Capture the cell that displays the provided text and extract its [x, y] central coordinate. 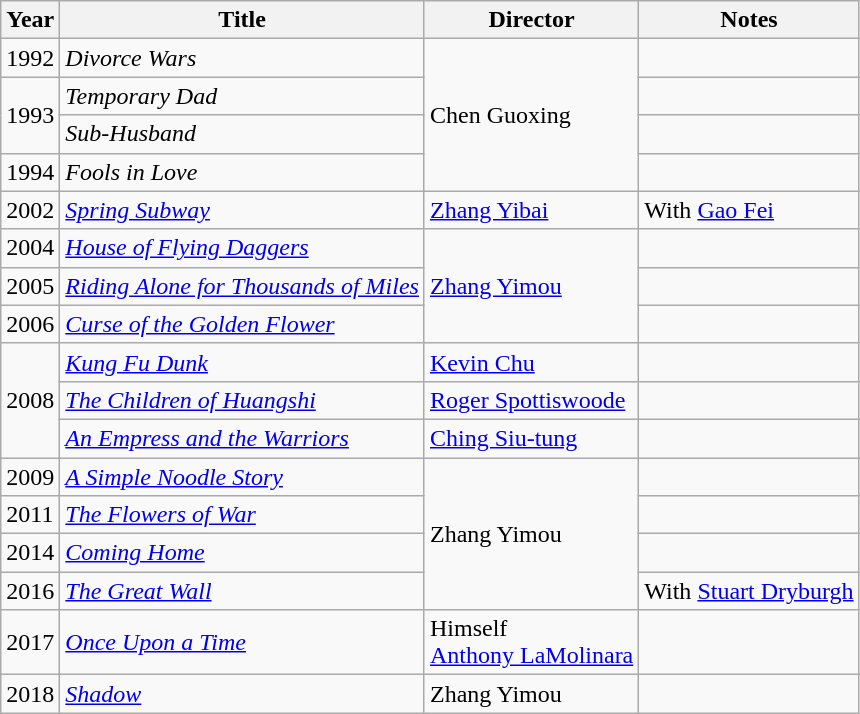
The Great Wall [242, 591]
HimselfAnthony LaMolinara [531, 642]
2011 [30, 515]
Chen Guoxing [531, 115]
The Children of Huangshi [242, 400]
2005 [30, 286]
Director [531, 20]
Title [242, 20]
Once Upon a Time [242, 642]
A Simple Noodle Story [242, 477]
2006 [30, 324]
Riding Alone for Thousands of Miles [242, 286]
2018 [30, 694]
2016 [30, 591]
Fools in Love [242, 172]
Temporary Dad [242, 96]
House of Flying Daggers [242, 248]
Kevin Chu [531, 362]
Notes [749, 20]
1993 [30, 115]
2017 [30, 642]
With Stuart Dryburgh [749, 591]
Shadow [242, 694]
1994 [30, 172]
An Empress and the Warriors [242, 438]
Curse of the Golden Flower [242, 324]
Ching Siu-tung [531, 438]
1992 [30, 58]
Kung Fu Dunk [242, 362]
2008 [30, 400]
Spring Subway [242, 210]
Zhang Yibai [531, 210]
2004 [30, 248]
Divorce Wars [242, 58]
Year [30, 20]
Sub-Husband [242, 134]
With Gao Fei [749, 210]
Coming Home [242, 553]
The Flowers of War [242, 515]
2009 [30, 477]
2014 [30, 553]
2002 [30, 210]
Roger Spottiswoode [531, 400]
